Identify which cell holds the provided text, then report its (X, Y) central coordinate. 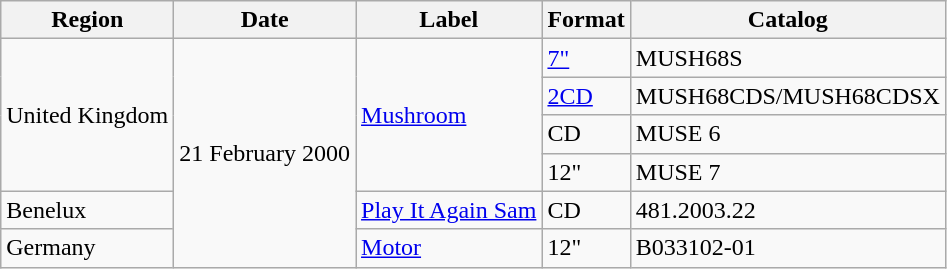
B033102-01 (788, 248)
United Kingdom (88, 115)
Benelux (88, 210)
Motor (449, 248)
2CD (586, 96)
Mushroom (449, 115)
Catalog (788, 20)
7" (586, 58)
Region (88, 20)
21 February 2000 (265, 153)
481.2003.22 (788, 210)
MUSE 6 (788, 134)
Date (265, 20)
Play It Again Sam (449, 210)
Germany (88, 248)
MUSH68S (788, 58)
Label (449, 20)
MUSH68CDS/MUSH68CDSX (788, 96)
Format (586, 20)
MUSE 7 (788, 172)
